Detect which cell encompasses the target text, then output its (x, y) center coordinate. 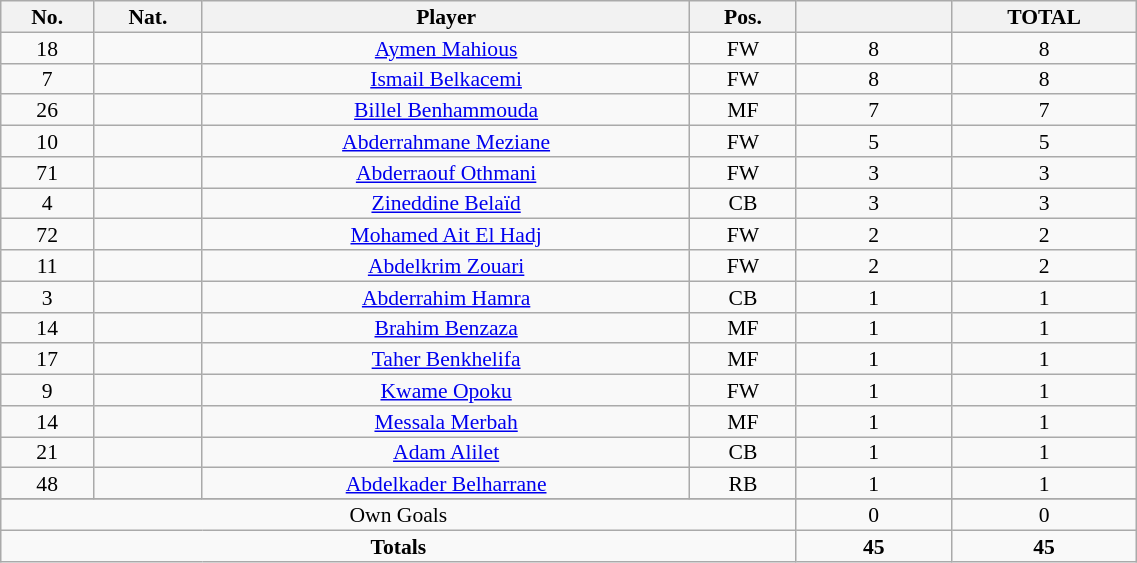
4 (48, 204)
No. (48, 16)
Messala Merbah (446, 422)
9 (48, 390)
48 (48, 484)
Abderrahim Hamra (446, 296)
Player (446, 16)
Adam Alilet (446, 452)
18 (48, 48)
RB (743, 484)
21 (48, 452)
Totals (398, 546)
26 (48, 110)
Abderraouf Othmani (446, 172)
Abderrahmane Meziane (446, 142)
71 (48, 172)
TOTAL (1044, 16)
Mohamed Ait El Hadj (446, 234)
Own Goals (398, 514)
Abdelkrim Zouari (446, 266)
Zineddine Belaïd (446, 204)
Nat. (148, 16)
17 (48, 360)
72 (48, 234)
Taher Benkhelifa (446, 360)
Kwame Opoku (446, 390)
Pos. (743, 16)
Abdelkader Belharrane (446, 484)
10 (48, 142)
Aymen Mahious (446, 48)
Brahim Benzaza (446, 328)
Ismail Belkacemi (446, 78)
11 (48, 266)
Billel Benhammouda (446, 110)
